Search for the cell housing the specified text and yield its (x, y) center coordinate. 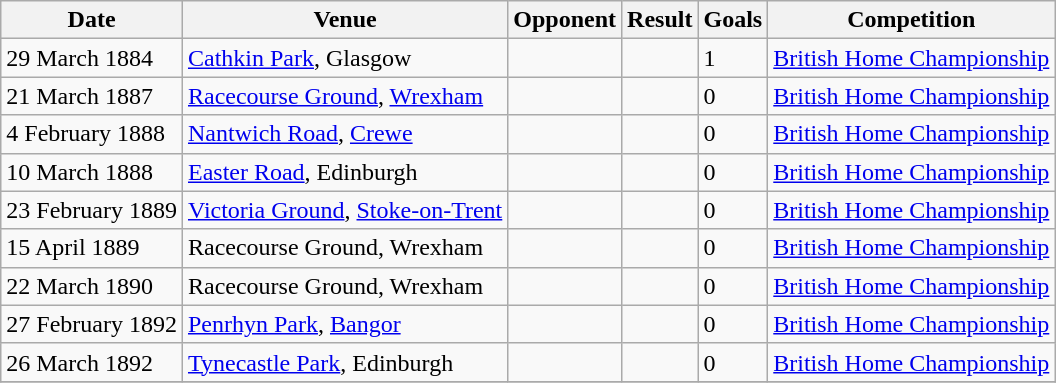
Victoria Ground, Stoke-on-Trent (344, 210)
26 March 1892 (92, 362)
27 February 1892 (92, 324)
Venue (344, 20)
15 April 1889 (92, 248)
Penrhyn Park, Bangor (344, 324)
Nantwich Road, Crewe (344, 134)
Result (660, 20)
Date (92, 20)
1 (733, 58)
Easter Road, Edinburgh (344, 172)
4 February 1888 (92, 134)
23 February 1889 (92, 210)
Competition (912, 20)
29 March 1884 (92, 58)
21 March 1887 (92, 96)
10 March 1888 (92, 172)
Goals (733, 20)
Tynecastle Park, Edinburgh (344, 362)
Opponent (565, 20)
22 March 1890 (92, 286)
Cathkin Park, Glasgow (344, 58)
